Output the [x, y] coordinate of the center of the cell containing the given text.  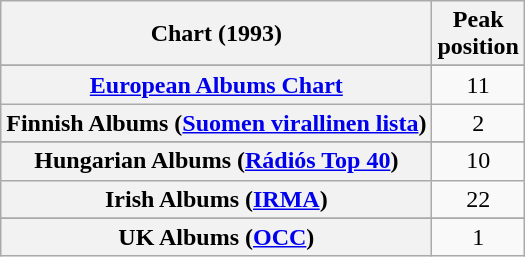
Chart (1993) [216, 34]
22 [478, 199]
UK Albums (OCC) [216, 237]
10 [478, 161]
European Albums Chart [216, 85]
Irish Albums (IRMA) [216, 199]
2 [478, 123]
1 [478, 237]
Finnish Albums (Suomen virallinen lista) [216, 123]
11 [478, 85]
Hungarian Albums (Rádiós Top 40) [216, 161]
Peakposition [478, 34]
